Capture the cell that displays the provided text and extract its [x, y] central coordinate. 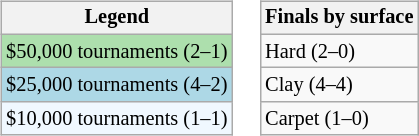
Carpet (1–0) [339, 119]
Legend [116, 18]
$50,000 tournaments (2–1) [116, 51]
$25,000 tournaments (4–2) [116, 85]
$10,000 tournaments (1–1) [116, 119]
Hard (2–0) [339, 51]
Finals by surface [339, 18]
Clay (4–4) [339, 85]
